Extract the (x, y) coordinate from the center of the cell holding the provided text.  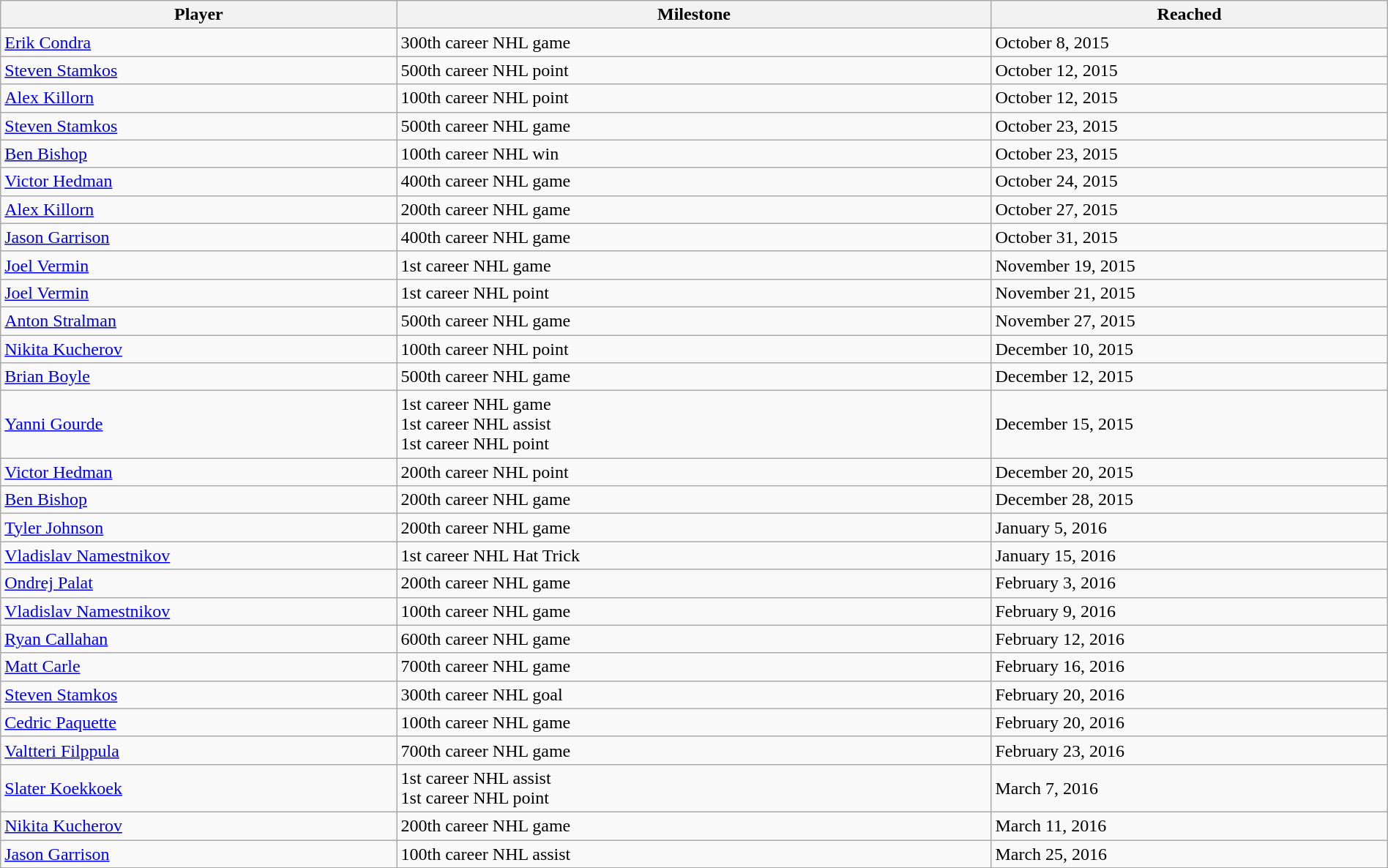
100th career NHL win (694, 154)
March 11, 2016 (1189, 826)
Player (199, 15)
February 12, 2016 (1189, 639)
December 10, 2015 (1189, 349)
December 20, 2015 (1189, 472)
January 15, 2016 (1189, 555)
November 27, 2015 (1189, 321)
Milestone (694, 15)
October 27, 2015 (1189, 209)
300th career NHL goal (694, 695)
1st career NHL point (694, 293)
1st career NHL game (694, 265)
Slater Koekkoek (199, 787)
Ryan Callahan (199, 639)
Ondrej Palat (199, 583)
February 23, 2016 (1189, 750)
March 7, 2016 (1189, 787)
500th career NHL point (694, 70)
Valtteri Filppula (199, 750)
Anton Stralman (199, 321)
October 8, 2015 (1189, 42)
300th career NHL game (694, 42)
February 3, 2016 (1189, 583)
January 5, 2016 (1189, 528)
Yanni Gourde (199, 424)
Brian Boyle (199, 377)
Matt Carle (199, 667)
1st career NHL assist1st career NHL point (694, 787)
200th career NHL point (694, 472)
Tyler Johnson (199, 528)
February 9, 2016 (1189, 611)
100th career NHL assist (694, 854)
1st career NHL Hat Trick (694, 555)
Erik Condra (199, 42)
December 28, 2015 (1189, 500)
October 24, 2015 (1189, 182)
November 19, 2015 (1189, 265)
Reached (1189, 15)
December 15, 2015 (1189, 424)
March 25, 2016 (1189, 854)
November 21, 2015 (1189, 293)
October 31, 2015 (1189, 237)
600th career NHL game (694, 639)
1st career NHL game1st career NHL assist1st career NHL point (694, 424)
February 16, 2016 (1189, 667)
December 12, 2015 (1189, 377)
Cedric Paquette (199, 722)
